Identify which cell holds the provided text, then report its [x, y] central coordinate. 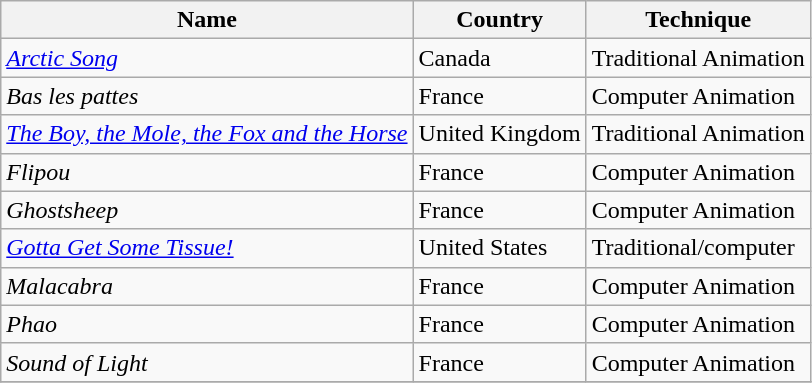
Arctic Song [207, 58]
Bas les pattes [207, 96]
Malacabra [207, 286]
Phao [207, 324]
Canada [500, 58]
Sound of Light [207, 362]
Gotta Get Some Tissue! [207, 248]
Technique [698, 20]
United States [500, 248]
United Kingdom [500, 134]
Country [500, 20]
Name [207, 20]
Traditional/computer [698, 248]
Flipou [207, 172]
Ghostsheep [207, 210]
The Boy, the Mole, the Fox and the Horse [207, 134]
